Capture the cell that displays the provided text and extract its (X, Y) central coordinate. 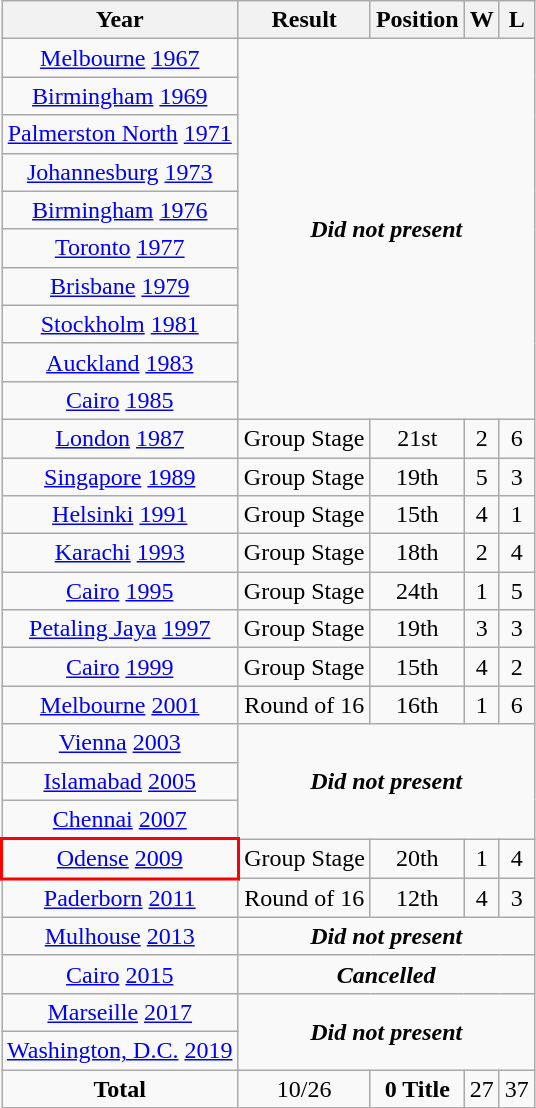
L (516, 20)
London 1987 (120, 438)
24th (417, 591)
Johannesburg 1973 (120, 172)
10/26 (304, 1089)
Stockholm 1981 (120, 324)
Brisbane 1979 (120, 286)
Birmingham 1976 (120, 210)
Birmingham 1969 (120, 96)
Chennai 2007 (120, 820)
Paderborn 2011 (120, 898)
Vienna 2003 (120, 743)
Melbourne 1967 (120, 58)
Mulhouse 2013 (120, 936)
Toronto 1977 (120, 248)
Helsinki 1991 (120, 515)
Cairo 1995 (120, 591)
Odense 2009 (120, 859)
21st (417, 438)
0 Title (417, 1089)
Auckland 1983 (120, 362)
27 (482, 1089)
Total (120, 1089)
Position (417, 20)
Year (120, 20)
W (482, 20)
Cancelled (386, 974)
Singapore 1989 (120, 477)
Petaling Jaya 1997 (120, 629)
Palmerston North 1971 (120, 134)
20th (417, 859)
Cairo 1999 (120, 667)
Washington, D.C. 2019 (120, 1050)
Islamabad 2005 (120, 781)
Melbourne 2001 (120, 705)
16th (417, 705)
18th (417, 553)
37 (516, 1089)
Cairo 2015 (120, 974)
Karachi 1993 (120, 553)
Cairo 1985 (120, 400)
Result (304, 20)
Marseille 2017 (120, 1012)
12th (417, 898)
